For the text-containing cell, return its midpoint in (x, y) coordinate format. 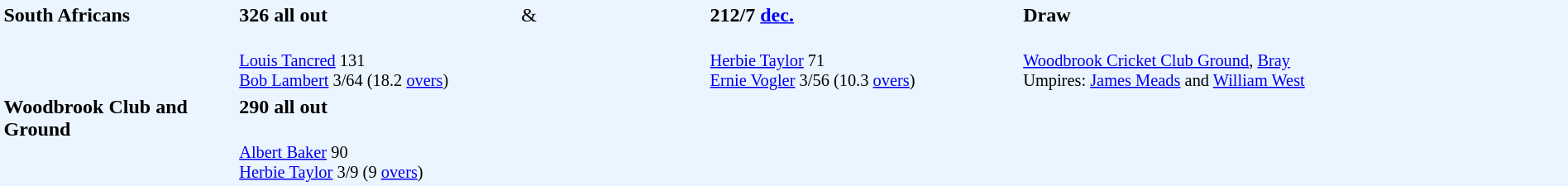
212/7 dec. (864, 15)
Woodbrook Club and Ground (119, 139)
326 all out (378, 15)
Albert Baker 90 Herbie Taylor 3/9 (9 overs) (378, 152)
Louis Tancred 131 Bob Lambert 3/64 (18.2 overs) (378, 61)
Woodbrook Cricket Club Ground, Bray Umpires: James Meads and William West (1293, 107)
& (614, 15)
Draw (1293, 15)
290 all out (378, 107)
Herbie Taylor 71 Ernie Vogler 3/56 (10.3 overs) (864, 61)
South Africans (119, 47)
